Output the [X, Y] coordinate of the center of the cell containing the given text.  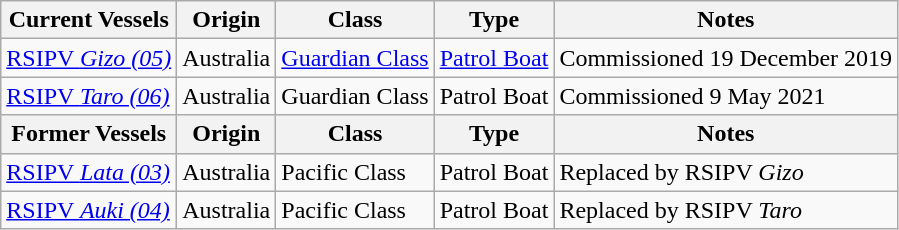
RSIPV Taro (06) [89, 96]
RSIPV Lata (03) [89, 172]
Replaced by RSIPV Taro [726, 210]
Commissioned 19 December 2019 [726, 58]
Current Vessels [89, 20]
Former Vessels [89, 134]
Replaced by RSIPV Gizo [726, 172]
RSIPV Auki (04) [89, 210]
RSIPV Gizo (05) [89, 58]
Commissioned 9 May 2021 [726, 96]
